Scan for the cell matching the given text and deliver its (X, Y) coordinate at center. 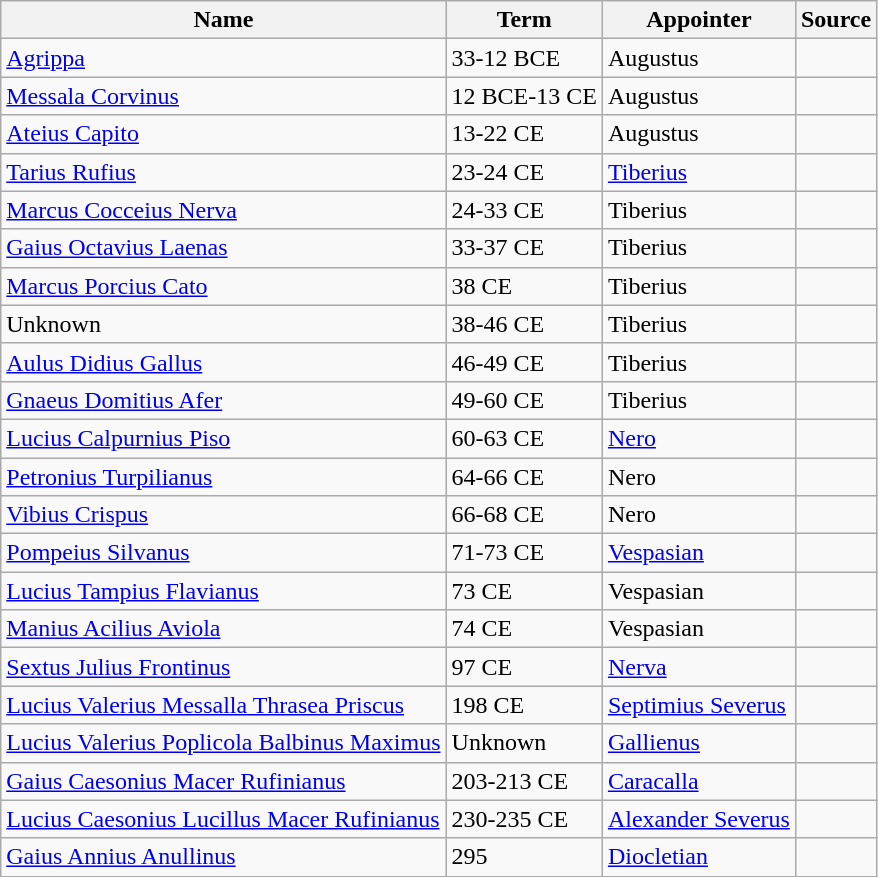
Gaius Annius Anullinus (224, 857)
Sextus Julius Frontinus (224, 667)
Lucius Caesonius Lucillus Macer Rufinianus (224, 819)
73 CE (524, 591)
24-33 CE (524, 210)
66-68 CE (524, 515)
Aulus Didius Gallus (224, 362)
Appointer (698, 20)
Gnaeus Domitius Afer (224, 400)
Gallienus (698, 743)
230-235 CE (524, 819)
Ateius Capito (224, 134)
60-63 CE (524, 438)
Agrippa (224, 58)
Lucius Valerius Messalla Thrasea Priscus (224, 705)
198 CE (524, 705)
Lucius Tampius Flavianus (224, 591)
Messala Corvinus (224, 96)
Petronius Turpilianus (224, 477)
Marcus Porcius Cato (224, 286)
Diocletian (698, 857)
74 CE (524, 629)
12 BCE-13 CE (524, 96)
203-213 CE (524, 781)
49-60 CE (524, 400)
46-49 CE (524, 362)
Source (836, 20)
Vibius Crispus (224, 515)
Caracalla (698, 781)
295 (524, 857)
Septimius Severus (698, 705)
23-24 CE (524, 172)
Gaius Octavius Laenas (224, 248)
Gaius Caesonius Macer Rufinianus (224, 781)
13-22 CE (524, 134)
Lucius Valerius Poplicola Balbinus Maximus (224, 743)
33-37 CE (524, 248)
Lucius Calpurnius Piso (224, 438)
Name (224, 20)
Tarius Rufius (224, 172)
33-12 BCE (524, 58)
Manius Acilius Aviola (224, 629)
Marcus Cocceius Nerva (224, 210)
38-46 CE (524, 324)
Pompeius Silvanus (224, 553)
64-66 CE (524, 477)
71-73 CE (524, 553)
97 CE (524, 667)
Alexander Severus (698, 819)
Nerva (698, 667)
Term (524, 20)
38 CE (524, 286)
